Locate the cell with the specified text and output its [X, Y] center coordinate. 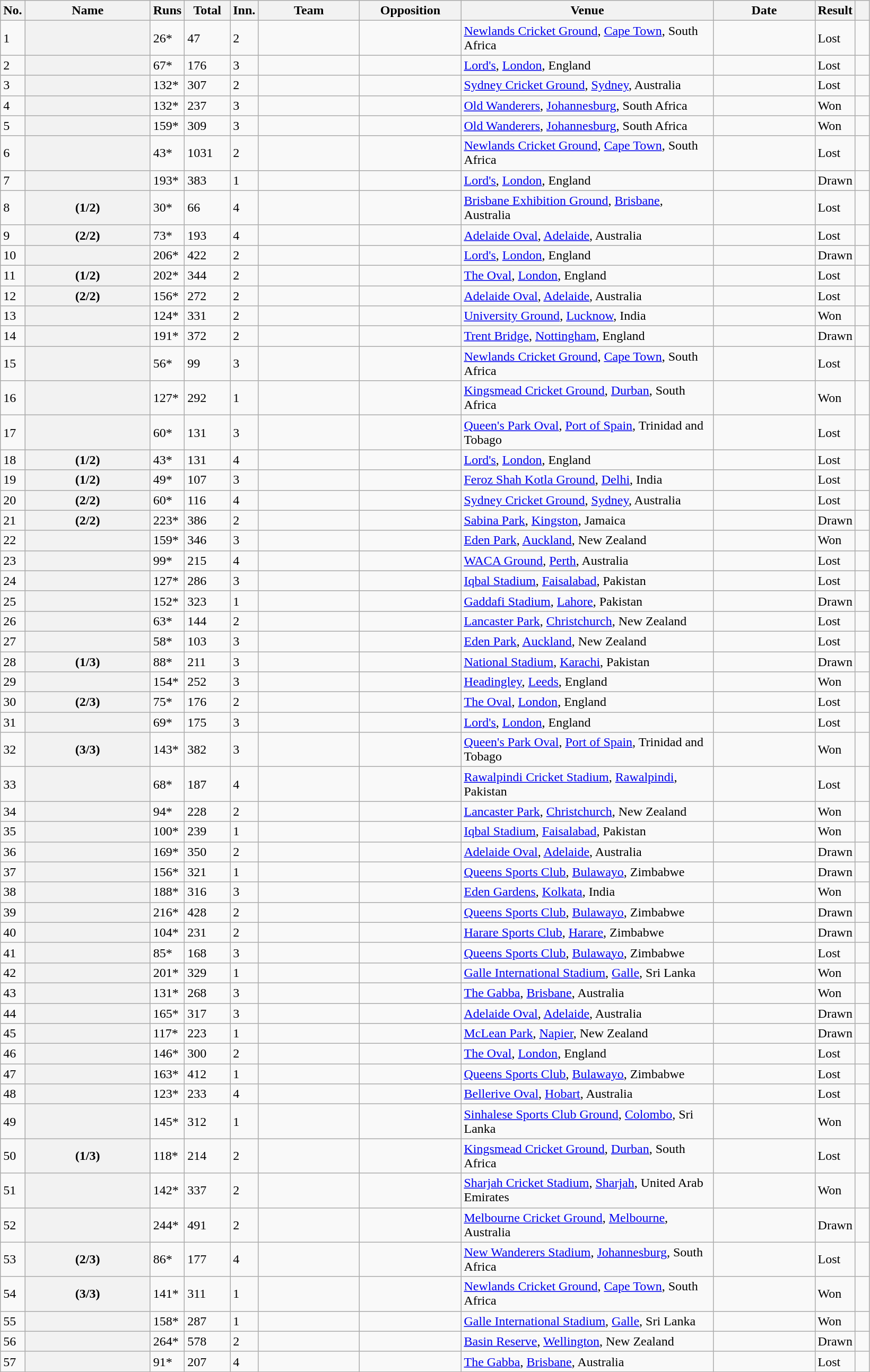
100* [167, 832]
43 [13, 993]
Opposition [411, 11]
Feroz Shah Kotla Ground, Delhi, India [587, 480]
104* [167, 932]
24 [13, 581]
223 [207, 1034]
Inn. [244, 11]
382 [207, 750]
55 [13, 1321]
107 [207, 480]
30 [13, 702]
88* [167, 661]
14 [13, 336]
252 [207, 682]
337 [207, 1190]
22 [13, 540]
154* [167, 682]
36 [13, 852]
17 [13, 433]
428 [207, 912]
19 [13, 480]
40 [13, 932]
175 [207, 722]
169* [167, 852]
28 [13, 661]
Result [835, 11]
42 [13, 973]
99 [207, 364]
1031 [207, 153]
McLean Park, Napier, New Zealand [587, 1034]
30* [167, 208]
144 [207, 621]
316 [207, 892]
39 [13, 912]
54 [13, 1294]
32 [13, 750]
163* [167, 1074]
35 [13, 832]
331 [207, 316]
211 [207, 661]
207 [207, 1361]
85* [167, 952]
237 [207, 106]
49 [13, 1121]
68* [167, 784]
23 [13, 561]
38 [13, 892]
244* [167, 1225]
286 [207, 581]
8 [13, 208]
300 [207, 1054]
118* [167, 1156]
124* [167, 316]
412 [207, 1074]
307 [207, 85]
223* [167, 520]
29 [13, 682]
143* [167, 750]
Venue [587, 11]
25 [13, 601]
Sharjah Cricket Stadium, Sharjah, United Arab Emirates [587, 1190]
18 [13, 460]
75* [167, 702]
422 [207, 255]
13 [13, 316]
37 [13, 872]
131* [167, 993]
165* [167, 1013]
Headingley, Leeds, England [587, 682]
56* [167, 364]
215 [207, 561]
New Wanderers Stadium, Johannesburg, South Africa [587, 1259]
16 [13, 398]
145* [167, 1121]
123* [167, 1094]
312 [207, 1121]
91* [167, 1361]
142* [167, 1190]
292 [207, 398]
146* [167, 1054]
231 [207, 932]
214 [207, 1156]
11 [13, 275]
193* [167, 180]
63* [167, 621]
44 [13, 1013]
86* [167, 1259]
58* [167, 641]
41 [13, 952]
193 [207, 235]
69* [167, 722]
Melbourne Cricket Ground, Melbourne, Australia [587, 1225]
228 [207, 811]
49* [167, 480]
Runs [167, 11]
26 [13, 621]
117* [167, 1034]
216* [167, 912]
31 [13, 722]
66 [207, 208]
321 [207, 872]
116 [207, 500]
317 [207, 1013]
20 [13, 500]
10 [13, 255]
46 [13, 1054]
386 [207, 520]
67* [167, 65]
48 [13, 1094]
Trent Bridge, Nottingham, England [587, 336]
Gaddafi Stadium, Lahore, Pakistan [587, 601]
239 [207, 832]
51 [13, 1190]
52 [13, 1225]
372 [207, 336]
Date [764, 11]
350 [207, 852]
53 [13, 1259]
264* [167, 1341]
491 [207, 1225]
272 [207, 295]
Sinhalese Sports Club Ground, Colombo, Sri Lanka [587, 1121]
73* [167, 235]
309 [207, 126]
26* [167, 38]
168 [207, 952]
50 [13, 1156]
University Ground, Lucknow, India [587, 316]
Name [88, 11]
6 [13, 153]
188* [167, 892]
268 [207, 993]
7 [13, 180]
287 [207, 1321]
12 [13, 295]
578 [207, 1341]
94* [167, 811]
27 [13, 641]
45 [13, 1034]
9 [13, 235]
Total [207, 11]
311 [207, 1294]
346 [207, 540]
34 [13, 811]
99* [167, 561]
21 [13, 520]
383 [207, 180]
WACA Ground, Perth, Australia [587, 561]
33 [13, 784]
233 [207, 1094]
177 [207, 1259]
152* [167, 601]
57 [13, 1361]
Brisbane Exhibition Ground, Brisbane, Australia [587, 208]
Basin Reserve, Wellington, New Zealand [587, 1341]
206* [167, 255]
201* [167, 973]
National Stadium, Karachi, Pakistan [587, 661]
141* [167, 1294]
56 [13, 1341]
344 [207, 275]
191* [167, 336]
15 [13, 364]
Team [309, 11]
Eden Gardens, Kolkata, India [587, 892]
Harare Sports Club, Harare, Zimbabwe [587, 932]
Bellerive Oval, Hobart, Australia [587, 1094]
103 [207, 641]
Rawalpindi Cricket Stadium, Rawalpindi, Pakistan [587, 784]
202* [167, 275]
158* [167, 1321]
323 [207, 601]
Sabina Park, Kingston, Jamaica [587, 520]
329 [207, 973]
187 [207, 784]
5 [13, 126]
No. [13, 11]
